Identify which cell holds the provided text, then report its [X, Y] central coordinate. 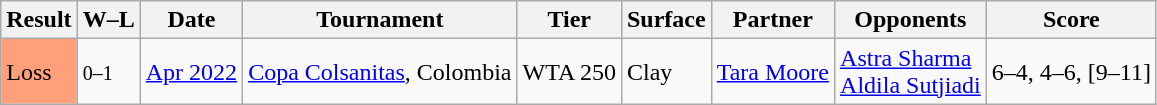
Score [1071, 20]
0–1 [108, 72]
Date [191, 20]
Opponents [911, 20]
W–L [108, 20]
WTA 250 [569, 72]
Astra Sharma Aldila Sutjiadi [911, 72]
Copa Colsanitas, Colombia [380, 72]
Tournament [380, 20]
Loss [39, 72]
Partner [772, 20]
Tara Moore [772, 72]
Apr 2022 [191, 72]
6–4, 4–6, [9–11] [1071, 72]
Result [39, 20]
Surface [666, 20]
Clay [666, 72]
Tier [569, 20]
